Return the (X, Y) coordinate for the center point of the cell that contains the specified text.  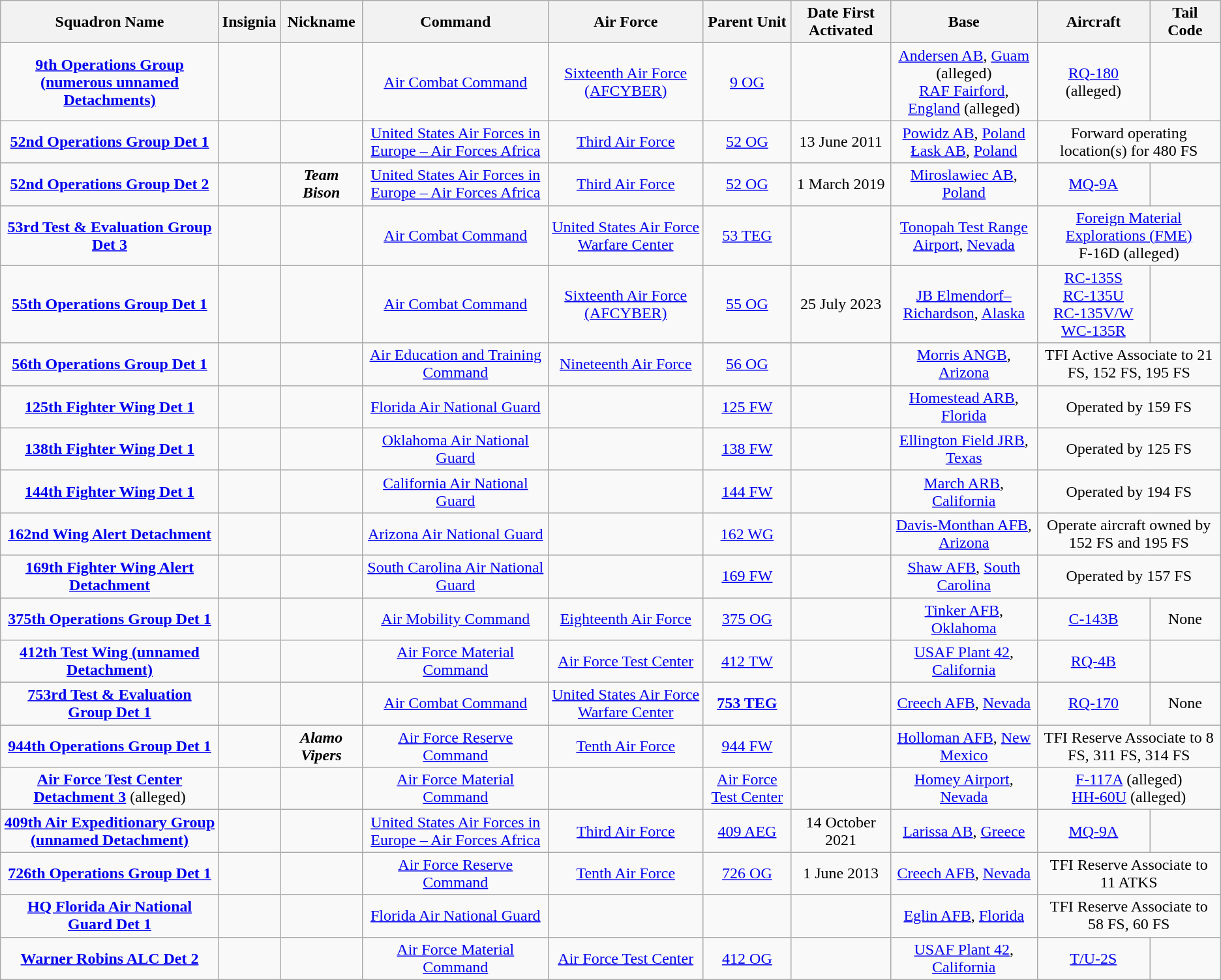
Command (455, 22)
March ARB, California (964, 492)
Homey Airport, Nevada (964, 789)
HQ Florida Air National Guard Det 1 (110, 915)
Ellington Field JRB, Texas (964, 449)
375th Operations Group Det 1 (110, 618)
Davis-Monthan AFB, Arizona (964, 533)
55 OG (747, 304)
Powidz AB, PolandŁask AB, Poland (964, 142)
T/U-2S (1093, 958)
52nd Operations Group Det 1 (110, 142)
753rd Test & Evaluation Group Det 1 (110, 704)
RQ-4B (1093, 661)
Eglin AFB, Florida (964, 915)
Team Bison (321, 184)
Air Mobility Command (455, 618)
Forward operating location(s) for 480 FS (1128, 142)
9th Operations Group (numerous unnamed Detachments) (110, 82)
162 WG (747, 533)
Andersen AB, Guam (alleged)RAF Fairford, England (alleged) (964, 82)
Operated by 159 FS (1128, 407)
1 March 2019 (841, 184)
Miroslawiec AB, Poland (964, 184)
144th Fighter Wing Det 1 (110, 492)
Arizona Air National Guard (455, 533)
Air Force (626, 22)
25 July 2023 (841, 304)
Shaw AFB, South Carolina (964, 576)
753 TEG (747, 704)
Operate aircraft owned by 152 FS and 195 FS (1128, 533)
162nd Wing Alert Detachment (110, 533)
56th Operations Group Det 1 (110, 364)
Operated by 157 FS (1128, 576)
Date First Activated (841, 22)
138th Fighter Wing Det 1 (110, 449)
F-117A (alleged)HH-60U (alleged) (1128, 789)
Alamo Vipers (321, 746)
726th Operations Group Det 1 (110, 874)
Operated by 194 FS (1128, 492)
TFI Active Associate to 21 FS, 152 FS, 195 FS (1128, 364)
52nd Operations Group Det 2 (110, 184)
Tonopah Test Range Airport, Nevada (964, 235)
California Air National Guard (455, 492)
RC-135SRC-135URC-135V/WWC-135R (1093, 304)
C-143B (1093, 618)
Foreign Material Explorations (FME)F-16D (alleged) (1128, 235)
9 OG (747, 82)
125 FW (747, 407)
726 OG (747, 874)
Air Force Test Center Detachment 3 (alleged) (110, 789)
Eighteenth Air Force (626, 618)
Insignia (249, 22)
944th Operations Group Det 1 (110, 746)
Tail Code (1186, 22)
South Carolina Air National Guard (455, 576)
Morris ANGB, Arizona (964, 364)
125th Fighter Wing Det 1 (110, 407)
Oklahoma Air National Guard (455, 449)
53rd Test & Evaluation Group Det 3 (110, 235)
Squadron Name (110, 22)
1 June 2013 (841, 874)
13 June 2011 (841, 142)
144 FW (747, 492)
Parent Unit (747, 22)
14 October 2021 (841, 831)
Operated by 125 FS (1128, 449)
RQ-170 (1093, 704)
TFI Reserve Associate to 11 ATKS (1128, 874)
Homestead ARB, Florida (964, 407)
JB Elmendorf–Richardson, Alaska (964, 304)
Nineteenth Air Force (626, 364)
TFI Reserve Associate to 58 FS, 60 FS (1128, 915)
138 FW (747, 449)
53 TEG (747, 235)
Tinker AFB, Oklahoma (964, 618)
375 OG (747, 618)
169th Fighter Wing Alert Detachment (110, 576)
944 FW (747, 746)
412th Test Wing (unnamed Detachment) (110, 661)
169 FW (747, 576)
Nickname (321, 22)
RQ-180 (alleged) (1093, 82)
Larissa AB, Greece (964, 831)
Air Education and Training Command (455, 364)
55th Operations Group Det 1 (110, 304)
412 OG (747, 958)
Aircraft (1093, 22)
56 OG (747, 364)
Warner Robins ALC Det 2 (110, 958)
412 TW (747, 661)
Holloman AFB, New Mexico (964, 746)
409 AEG (747, 831)
409th Air Expeditionary Group (unnamed Detachment) (110, 831)
TFI Reserve Associate to 8 FS, 311 FS, 314 FS (1128, 746)
Base (964, 22)
